Locate the cell with the specified text and output its [X, Y] center coordinate. 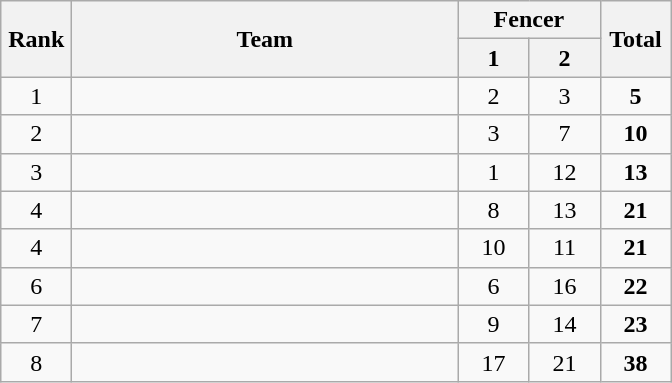
14 [564, 324]
23 [636, 324]
Rank [36, 39]
Team [265, 39]
17 [494, 362]
Fencer [529, 20]
38 [636, 362]
Total [636, 39]
12 [564, 172]
22 [636, 286]
16 [564, 286]
9 [494, 324]
11 [564, 248]
5 [636, 96]
